Return [X, Y] of the center of cell containing provided text 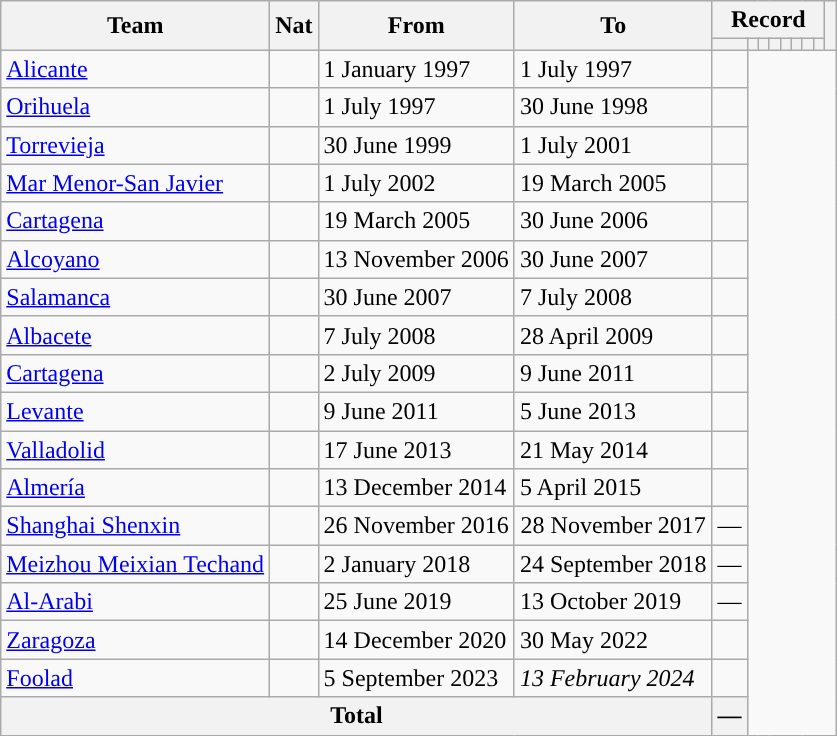
Zaragoza [136, 640]
2 January 2018 [416, 564]
Foolad [136, 678]
5 September 2023 [416, 678]
2 July 2009 [416, 373]
Record [768, 20]
17 June 2013 [416, 449]
Mar Menor-San Javier [136, 183]
Salamanca [136, 297]
28 November 2017 [613, 526]
Al-Arabi [136, 602]
Almería [136, 488]
Meizhou Meixian Techand [136, 564]
Torrevieja [136, 145]
30 June 2006 [613, 221]
21 May 2014 [613, 449]
Levante [136, 411]
30 June 1998 [613, 107]
14 December 2020 [416, 640]
13 October 2019 [613, 602]
1 July 2001 [613, 145]
30 June 1999 [416, 145]
30 May 2022 [613, 640]
25 June 2019 [416, 602]
To [613, 26]
From [416, 26]
5 April 2015 [613, 488]
24 September 2018 [613, 564]
Valladolid [136, 449]
Team [136, 26]
Nat [294, 26]
Shanghai Shenxin [136, 526]
Albacete [136, 335]
13 November 2006 [416, 259]
5 June 2013 [613, 411]
1 July 2002 [416, 183]
26 November 2016 [416, 526]
13 December 2014 [416, 488]
13 February 2024 [613, 678]
Alcoyano [136, 259]
Orihuela [136, 107]
1 January 1997 [416, 69]
Alicante [136, 69]
28 April 2009 [613, 335]
Total [356, 716]
